Locate the cell with the specified text and output its [X, Y] center coordinate. 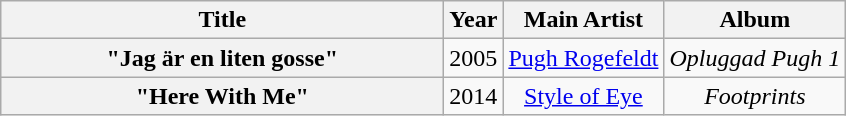
2005 [474, 58]
Year [474, 20]
Main Artist [584, 20]
"Jag är en liten gosse" [222, 58]
Title [222, 20]
Pugh Rogefeldt [584, 58]
Footprints [755, 96]
Style of Eye [584, 96]
2014 [474, 96]
Opluggad Pugh 1 [755, 58]
Album [755, 20]
"Here With Me" [222, 96]
